Locate the cell with the specified text and output its (X, Y) center coordinate. 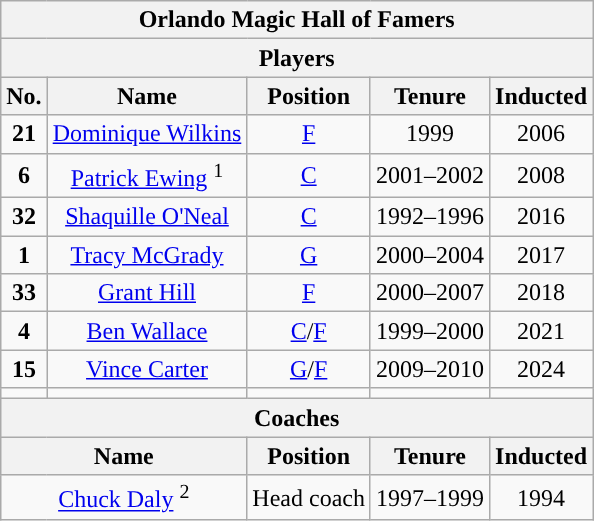
2000–2007 (430, 293)
2018 (542, 293)
1999–2000 (430, 331)
Tracy McGrady (147, 255)
Vince Carter (147, 369)
C/F (309, 331)
6 (24, 176)
No. (24, 96)
1999 (430, 134)
G/F (309, 369)
2021 (542, 331)
G (309, 255)
2008 (542, 176)
Shaquille O'Neal (147, 217)
2024 (542, 369)
2000–2004 (430, 255)
32 (24, 217)
Head coach (309, 498)
Patrick Ewing 1 (147, 176)
Coaches (297, 418)
33 (24, 293)
4 (24, 331)
2016 (542, 217)
Chuck Daly 2 (124, 498)
1997–1999 (430, 498)
Grant Hill (147, 293)
1 (24, 255)
1994 (542, 498)
Ben Wallace (147, 331)
21 (24, 134)
1992–1996 (430, 217)
15 (24, 369)
2017 (542, 255)
2001–2002 (430, 176)
2009–2010 (430, 369)
2006 (542, 134)
Orlando Magic Hall of Famers (297, 20)
Players (297, 58)
Dominique Wilkins (147, 134)
